Find where the given text appears and provide that cell's center as [X, Y] coordinate. 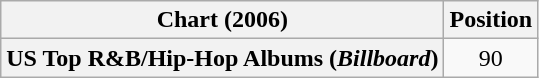
90 [491, 58]
Position [491, 20]
Chart (2006) [222, 20]
US Top R&B/Hip-Hop Albums (Billboard) [222, 58]
